Capture the cell that displays the provided text and extract its (X, Y) central coordinate. 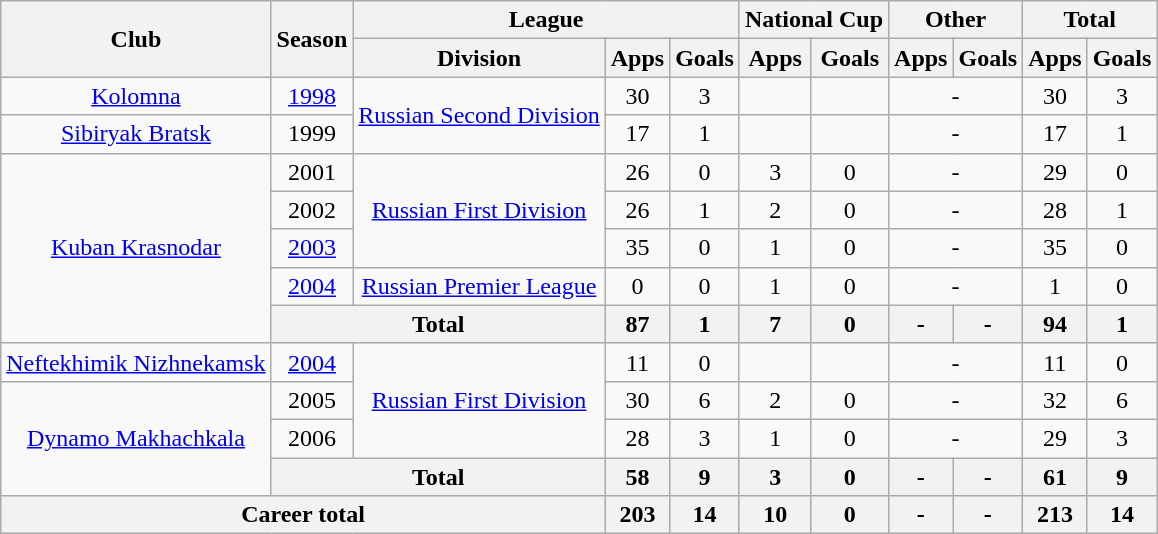
7 (775, 324)
Sibiryak Bratsk (136, 134)
10 (775, 515)
213 (1055, 515)
Career total (303, 515)
Kuban Krasnodar (136, 248)
Dynamo Makhachkala (136, 438)
2006 (312, 438)
61 (1055, 477)
Season (312, 39)
Russian Second Division (479, 115)
87 (637, 324)
Division (479, 58)
203 (637, 515)
National Cup (814, 20)
Club (136, 39)
1998 (312, 96)
1999 (312, 134)
Kolomna (136, 96)
2005 (312, 400)
League (546, 20)
58 (637, 477)
32 (1055, 400)
Neftekhimik Nizhnekamsk (136, 362)
2003 (312, 248)
Russian Premier League (479, 286)
2002 (312, 210)
94 (1055, 324)
Other (956, 20)
2001 (312, 172)
